Return the (x, y) coordinate for the center point of the cell that contains the specified text.  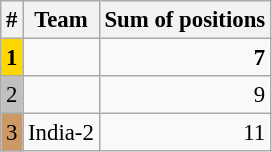
7 (184, 58)
2 (12, 95)
# (12, 20)
1 (12, 58)
India-2 (61, 133)
9 (184, 95)
11 (184, 133)
3 (12, 133)
Sum of positions (184, 20)
Team (61, 20)
